Find where the given text appears and provide that cell's center as (x, y) coordinate. 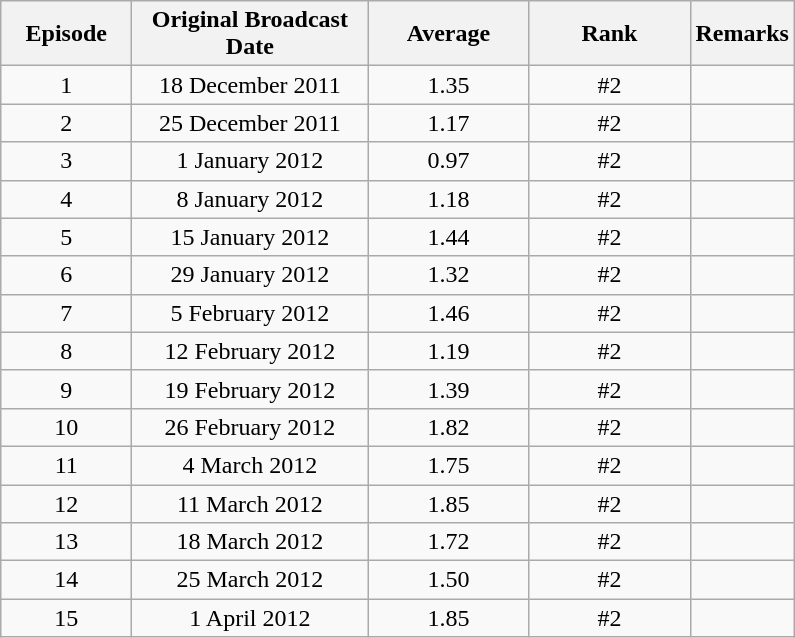
26 February 2012 (250, 427)
3 (66, 161)
11 (66, 465)
1.39 (448, 389)
8 (66, 351)
1.82 (448, 427)
19 February 2012 (250, 389)
1.46 (448, 313)
5 (66, 237)
8 January 2012 (250, 199)
4 (66, 199)
0.97 (448, 161)
10 (66, 427)
1.72 (448, 542)
1.50 (448, 580)
12 February 2012 (250, 351)
6 (66, 275)
1.35 (448, 85)
1 January 2012 (250, 161)
14 (66, 580)
11 March 2012 (250, 503)
Original Broadcast Date (250, 34)
25 December 2011 (250, 123)
1.18 (448, 199)
1.32 (448, 275)
2 (66, 123)
1 April 2012 (250, 618)
25 March 2012 (250, 580)
13 (66, 542)
Episode (66, 34)
1.17 (448, 123)
7 (66, 313)
5 February 2012 (250, 313)
18 December 2011 (250, 85)
1.19 (448, 351)
15 January 2012 (250, 237)
Rank (610, 34)
29 January 2012 (250, 275)
9 (66, 389)
15 (66, 618)
1.75 (448, 465)
Remarks (742, 34)
18 March 2012 (250, 542)
1.44 (448, 237)
12 (66, 503)
1 (66, 85)
4 March 2012 (250, 465)
Average (448, 34)
